Detect which cell encompasses the target text, then output its (X, Y) center coordinate. 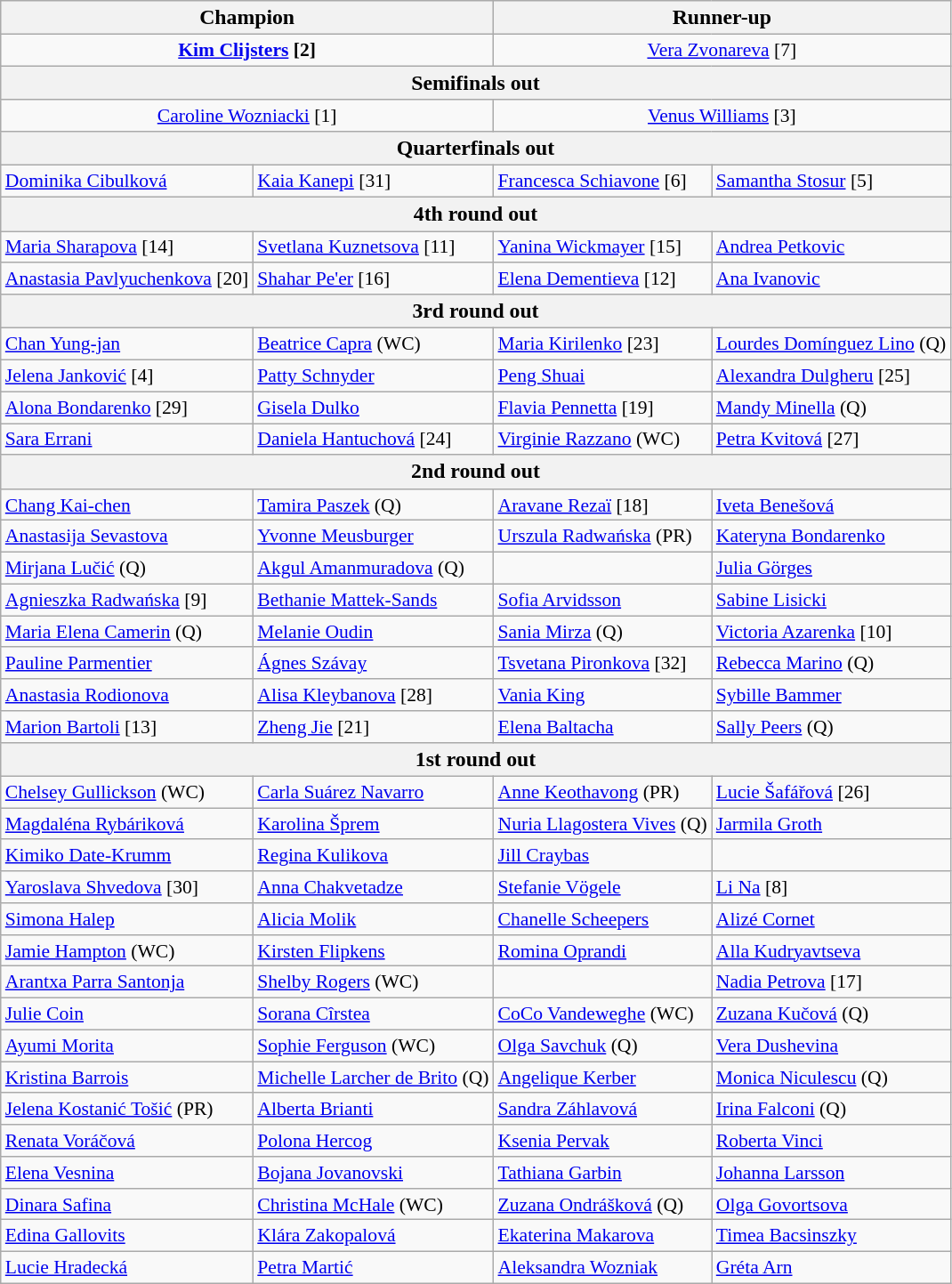
Sally Peers (Q) (831, 727)
Renata Voráčová (127, 1141)
Elena Vesnina (127, 1173)
Kaia Kanepi [31] (373, 182)
Alberta Brianti (373, 1110)
Li Na [8] (831, 887)
Magdaléna Rybáriková (127, 824)
Akgul Amanmuradova (Q) (373, 569)
Zuzana Ondrášková (Q) (603, 1205)
Michelle Larcher de Brito (Q) (373, 1078)
Jelena Kostanić Tošić (PR) (127, 1110)
Polona Hercog (373, 1141)
Carla Suárez Navarro (373, 793)
Anastasia Rodionova (127, 695)
Pauline Parmentier (127, 664)
1st round out (475, 760)
Monica Niculescu (Q) (831, 1078)
Agnieszka Radwańska [9] (127, 600)
Elena Baltacha (603, 727)
2nd round out (475, 472)
Yvonne Meusburger (373, 537)
Olga Govortsova (831, 1205)
Samantha Stosur [5] (831, 182)
Olga Savchuk (Q) (603, 1046)
Peng Shuai (603, 376)
Shelby Rogers (WC) (373, 982)
Ana Ivanovic (831, 279)
Bojana Jovanovski (373, 1173)
Bethanie Mattek-Sands (373, 600)
Zuzana Kučová (Q) (831, 1014)
Tamira Paszek (Q) (373, 505)
Gréta Arn (831, 1268)
Alexandra Dulgheru [25] (831, 376)
Jarmila Groth (831, 824)
Johanna Larsson (831, 1173)
Sorana Cîrstea (373, 1014)
Melanie Oudin (373, 632)
Virginie Razzano (WC) (603, 440)
Ayumi Morita (127, 1046)
Kateryna Bondarenko (831, 537)
Sandra Záhlavová (603, 1110)
Angelique Kerber (603, 1078)
Yanina Wickmayer [15] (603, 247)
Anna Chakvetadze (373, 887)
Aleksandra Wozniak (603, 1268)
Anastasia Pavlyuchenkova [20] (127, 279)
Chanelle Scheepers (603, 919)
Zheng Jie [21] (373, 727)
4th round out (475, 214)
Dominika Cibulková (127, 182)
Christina McHale (WC) (373, 1205)
Rebecca Marino (Q) (831, 664)
Timea Bacsinszky (831, 1236)
Dinara Safina (127, 1205)
Mandy Minella (Q) (831, 408)
Shahar Pe'er [16] (373, 279)
Sania Mirza (Q) (603, 632)
Alizé Cornet (831, 919)
Tsvetana Pironkova [32] (603, 664)
Julie Coin (127, 1014)
Jill Craybas (603, 856)
Mirjana Lučić (Q) (127, 569)
Julia Görges (831, 569)
Caroline Wozniacki [1] (247, 117)
Roberta Vinci (831, 1141)
Irina Falconi (Q) (831, 1110)
Chelsey Gullickson (WC) (127, 793)
Alona Bondarenko [29] (127, 408)
Sybille Bammer (831, 695)
Quarterfinals out (475, 149)
Lucie Hradecká (127, 1268)
Vera Zvonareva [7] (722, 51)
Klára Zakopalová (373, 1236)
Sophie Ferguson (WC) (373, 1046)
Sofia Arvidsson (603, 600)
Petra Kvitová [27] (831, 440)
Regina Kulikova (373, 856)
Jamie Hampton (WC) (127, 951)
Alicia Molik (373, 919)
Kimiko Date-Krumm (127, 856)
Nuria Llagostera Vives (Q) (603, 824)
Flavia Pennetta [19] (603, 408)
Maria Sharapova [14] (127, 247)
Vera Dushevina (831, 1046)
Karolina Šprem (373, 824)
Anne Keothavong (PR) (603, 793)
Svetlana Kuznetsova [11] (373, 247)
Sabine Lisicki (831, 600)
Beatrice Capra (WC) (373, 344)
Lourdes Domínguez Lino (Q) (831, 344)
Chan Yung-jan (127, 344)
Kim Clijsters [2] (247, 51)
Alla Kudryavtseva (831, 951)
Kirsten Flipkens (373, 951)
Patty Schnyder (373, 376)
Tathiana Garbin (603, 1173)
Runner-up (722, 18)
Champion (247, 18)
Elena Dementieva [12] (603, 279)
Iveta Benešová (831, 505)
Venus Williams [3] (722, 117)
Aravane Rezaï [18] (603, 505)
Francesca Schiavone [6] (603, 182)
Yaroslava Shvedova [30] (127, 887)
Daniela Hantuchová [24] (373, 440)
Chang Kai-chen (127, 505)
Vania King (603, 695)
Marion Bartoli [13] (127, 727)
Gisela Dulko (373, 408)
Lucie Šafářová [26] (831, 793)
Edina Gallovits (127, 1236)
Stefanie Vögele (603, 887)
Victoria Azarenka [10] (831, 632)
Semifinals out (475, 84)
Maria Elena Camerin (Q) (127, 632)
3rd round out (475, 311)
Arantxa Parra Santonja (127, 982)
Anastasija Sevastova (127, 537)
Urszula Radwańska (PR) (603, 537)
Ekaterina Makarova (603, 1236)
Ágnes Szávay (373, 664)
Alisa Kleybanova [28] (373, 695)
CoCo Vandeweghe (WC) (603, 1014)
Romina Oprandi (603, 951)
Ksenia Pervak (603, 1141)
Jelena Janković [4] (127, 376)
Andrea Petkovic (831, 247)
Maria Kirilenko [23] (603, 344)
Petra Martić (373, 1268)
Kristina Barrois (127, 1078)
Sara Errani (127, 440)
Nadia Petrova [17] (831, 982)
Simona Halep (127, 919)
